Find where the given text appears and provide that cell's center as [x, y] coordinate. 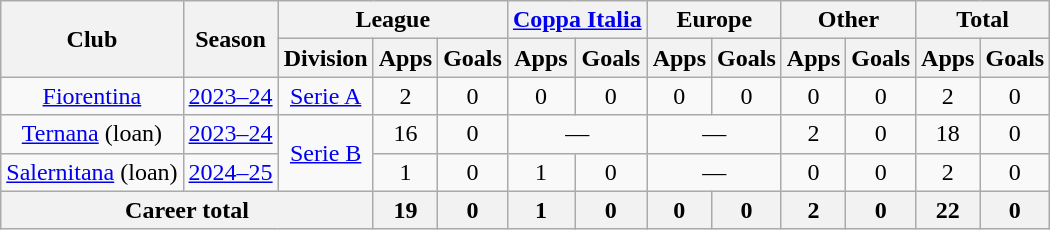
18 [948, 134]
Career total [187, 210]
2024–25 [230, 172]
19 [405, 210]
16 [405, 134]
Fiorentina [92, 96]
Salernitana (loan) [92, 172]
League [392, 20]
Total [983, 20]
Serie B [326, 153]
Club [92, 39]
Other [848, 20]
Season [230, 39]
Serie A [326, 96]
Coppa Italia [577, 20]
Europe [714, 20]
Division [326, 58]
Ternana (loan) [92, 134]
22 [948, 210]
